For the text-containing cell, return its midpoint in [x, y] coordinate format. 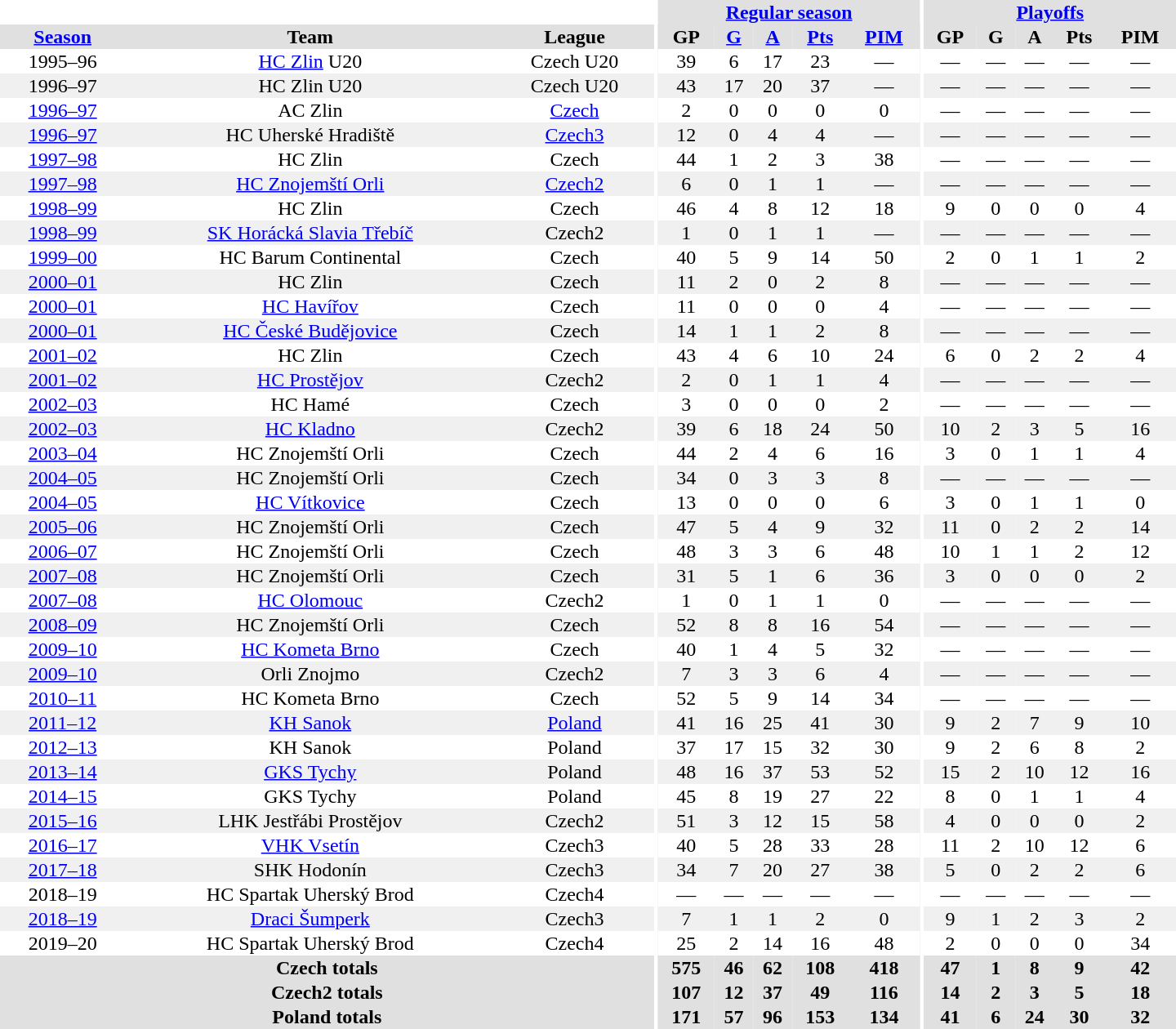
57 [734, 1017]
League [574, 37]
31 [686, 576]
2005–06 [62, 527]
HC Uherské Hradiště [310, 135]
36 [884, 576]
2013–14 [62, 772]
53 [820, 772]
AC Zlin [310, 110]
Czech totals [327, 968]
33 [820, 845]
SHK Hodonín [310, 870]
42 [1140, 968]
96 [773, 1017]
108 [820, 968]
62 [773, 968]
171 [686, 1017]
13 [686, 502]
Draci Šumperk [310, 919]
1995–96 [62, 61]
2008–09 [62, 625]
1999–00 [62, 257]
VHK Vsetín [310, 845]
116 [884, 992]
2011–12 [62, 723]
2017–18 [62, 870]
Team [310, 37]
Poland totals [327, 1017]
575 [686, 968]
2019–20 [62, 943]
51 [686, 821]
19 [773, 796]
418 [884, 968]
45 [686, 796]
Czech2 totals [327, 992]
HC Havířov [310, 306]
58 [884, 821]
SK Horácká Slavia Třebíč [310, 233]
Regular season [789, 12]
2016–17 [62, 845]
107 [686, 992]
HC České Budějovice [310, 331]
2010–11 [62, 698]
2015–16 [62, 821]
2003–04 [62, 453]
54 [884, 625]
22 [884, 796]
Playoffs [1050, 12]
2012–13 [62, 747]
2006–07 [62, 551]
134 [884, 1017]
23 [820, 61]
Season [62, 37]
2014–15 [62, 796]
HC Barum Continental [310, 257]
HC Olomouc [310, 600]
HC Hamé [310, 404]
HC Kladno [310, 429]
HC Vítkovice [310, 502]
HC Prostějov [310, 380]
LHK Jestřábi Prostějov [310, 821]
Orli Znojmo [310, 674]
49 [820, 992]
153 [820, 1017]
